Return (X, Y) of the center of cell containing provided text 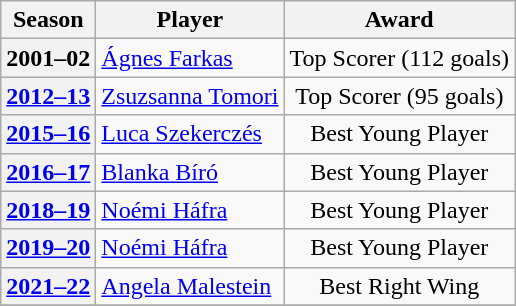
Top Scorer (95 goals) (399, 96)
Zsuzsanna Tomori (190, 96)
Luca Szekerczés (190, 134)
2021–22 (48, 286)
2016–17 (48, 172)
Blanka Bíró (190, 172)
2019–20 (48, 248)
2012–13 (48, 96)
2015–16 (48, 134)
Ágnes Farkas (190, 58)
Angela Malestein (190, 286)
2018–19 (48, 210)
Season (48, 20)
Best Right Wing (399, 286)
Top Scorer (112 goals) (399, 58)
Player (190, 20)
Award (399, 20)
2001–02 (48, 58)
